Provide the (X, Y) coordinate of the cell's center where the given text is located.  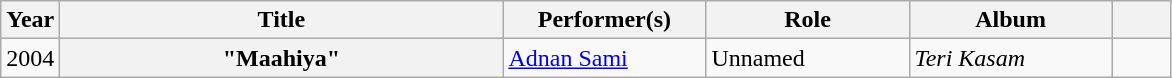
Teri Kasam (1010, 58)
"Maahiya" (282, 58)
Role (808, 20)
2004 (30, 58)
Year (30, 20)
Performer(s) (604, 20)
Title (282, 20)
Adnan Sami (604, 58)
Album (1010, 20)
Unnamed (808, 58)
